Find where the given text appears and provide that cell's center as (x, y) coordinate. 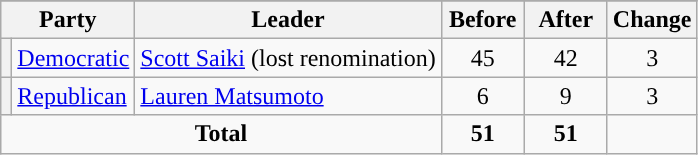
45 (482, 58)
Scott Saiki (lost renomination) (288, 58)
Before (482, 20)
Republican (74, 96)
Leader (288, 20)
9 (566, 96)
42 (566, 58)
Total (221, 134)
Party (68, 20)
Democratic (74, 58)
After (566, 20)
Lauren Matsumoto (288, 96)
6 (482, 96)
Change (652, 20)
